For the text-containing cell, return its midpoint in [x, y] coordinate format. 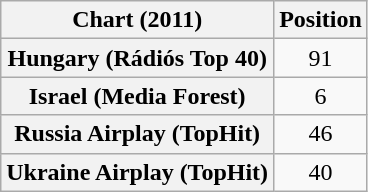
91 [321, 58]
Russia Airplay (TopHit) [138, 134]
Position [321, 20]
46 [321, 134]
6 [321, 96]
Hungary (Rádiós Top 40) [138, 58]
Chart (2011) [138, 20]
40 [321, 172]
Israel (Media Forest) [138, 96]
Ukraine Airplay (TopHit) [138, 172]
